Pinpoint the cell where the given text exists, returning its (X, Y) midpoint coordinate. 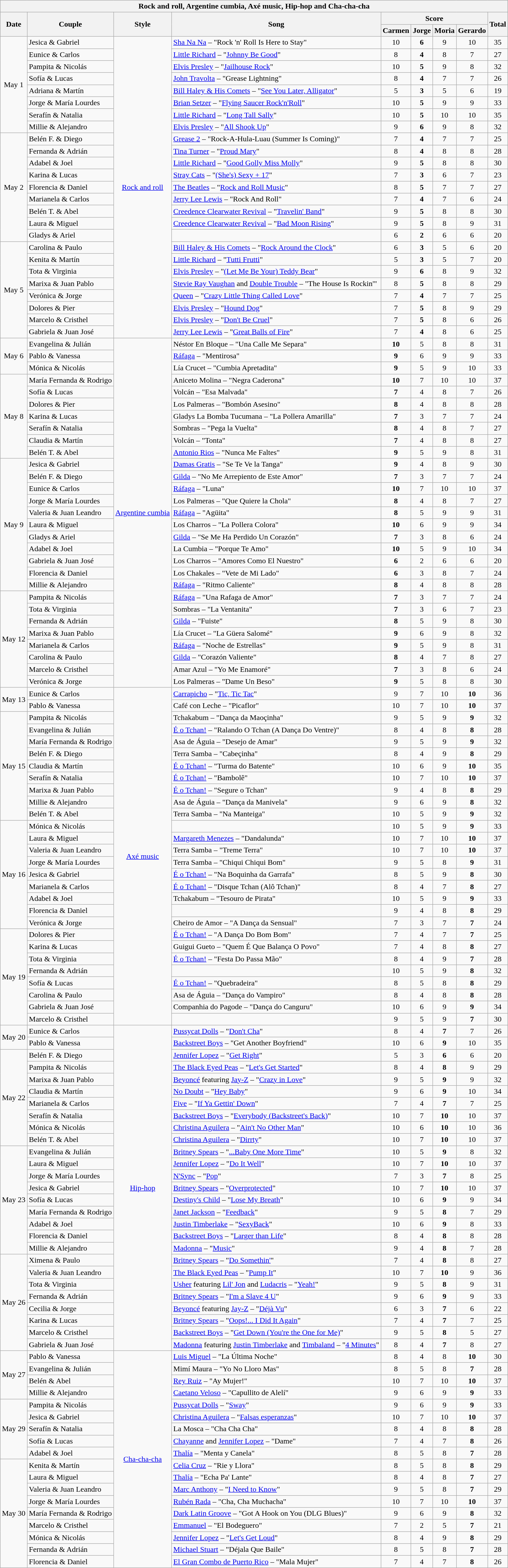
Brian Setzer – "Flying Saucer Rock'n'Roll" (276, 103)
Christina Aguilera – "Falsas esperanzas" (276, 1417)
Adriana & Martín (70, 91)
Little Richard – "Good Golly Miss Molly" (276, 163)
Aniceto Molina – "Negra Caderona" (276, 380)
Little Richard – "Tutti Frutti" (276, 259)
Cecilia & Jorge (70, 1309)
Luis Miguel – "La Última Noche" (276, 1357)
Amar Azul – "Yo Me Enamoré" (276, 669)
Sombras – "Pega la Vuelta" (276, 428)
N'Sync – "Pop" (276, 1176)
Little Richard – "Johnny Be Good" (276, 54)
Five – "If Ya Gettin' Down" (276, 1103)
Tchakabum – "Tesouro de Pirata" (276, 898)
Moria (444, 30)
Belén & Abel (70, 1381)
Backstreet Boys – "Larger than Life" (276, 1236)
Café con Leche – "Picaflor" (276, 705)
Thalía – "Menta y Canela" (276, 1453)
Britney Spears – "...Baby One More Time" (276, 1152)
Backstreet Boys – "Everybody (Backstreet's Back)" (276, 1115)
Style (142, 24)
É o Tchan! – "Disque Tchan (Alô Tchan)" (276, 886)
Rubén Rada – "Cha, Cha Muchacha" (276, 1501)
Axé music (142, 856)
Jennifer Lopez – "Do It Well" (276, 1164)
Gilda – "No Me Arrepiento de Este Amor" (276, 476)
É o Tchan! – "Segure o Tchan" (276, 790)
Cha-cha-cha (142, 1459)
Britney Spears – "I'm a Slave 4 U" (276, 1296)
Asa de Águia – "Desejo de Amar" (276, 742)
Caetano Veloso – "Capullito de Alelí" (276, 1393)
Christina Aguilera – "Ain't No Other Man" (276, 1128)
Asa de Águia – "Dança do Vampiro" (276, 995)
Hip-hop (142, 1188)
É o Tchan! – "Quebradeira" (276, 983)
John Travolta – "Grease Lightning" (276, 79)
Asa de Águia – "Dança da Manivela" (276, 802)
Carrapicho – "Tic, Tic Tac" (276, 693)
É o Tchan! – "Na Boquinha da Garrafa" (276, 874)
Total (498, 24)
Score (434, 18)
Britney Spears – "Overprotected" (276, 1188)
Terra Samba – "Na Manteiga" (276, 814)
19 (498, 91)
Bill Haley & His Comets – "Rock Around the Clock" (276, 247)
Ráfaga – "Ritmo Caliente" (276, 585)
Date (14, 24)
May 13 (14, 699)
May 23 (14, 1200)
Terra Samba – "Treme Terra" (276, 850)
É o Tchan! – "Festa Do Passa Mão" (276, 959)
Elvis Presley – "Hound Dog" (276, 308)
Néstor En Bloque – "Una Calle Me Separa" (276, 344)
Backstreet Boys – "Get Down (You're the One for Me)" (276, 1333)
Gilda – "Fuiste" (276, 621)
Thalía – "Echa Pa' Lante" (276, 1477)
May 22 (14, 1097)
Jennifer Lopez – "Get Right" (276, 1055)
Queen – "Crazy Little Thing Called Love" (276, 296)
Sha Na Na – "Rock 'n' Roll Is Here to Stay" (276, 42)
May 19 (14, 977)
May 5 (14, 290)
Gilda – "Corazón Valiente" (276, 657)
May 26 (14, 1302)
May 8 (14, 416)
The Black Eyed Peas – "Let's Get Started" (276, 1067)
La Mosca – "Cha Cha Cha" (276, 1429)
Los Palmeras – "Que Quiere la Chola" (276, 500)
Jorge (422, 30)
Mimí Maura – "Yo No Lloro Mas" (276, 1369)
Elvis Presley – "(Let Me Be Your) Teddy Bear" (276, 271)
Tina Turner – "Proud Mary" (276, 151)
Margareth Menezes – "Dandalunda" (276, 838)
É o Tchan! – "Ralando O Tchan (A Dança Do Ventre)" (276, 730)
Jennifer Lopez – "Let's Get Loud" (276, 1538)
Celia Cruz – "Rie y Llora" (276, 1465)
Ráfaga – "Una Rafaga de Amor" (276, 597)
Tchakabum – "Dança da Maoçinha" (276, 717)
Ráfaga – "Luna" (276, 488)
Los Charros – "La Pollera Colora" (276, 525)
Volcán – "Tonta" (276, 440)
Gerardo (472, 30)
Terra Samba – "Cabeçinha" (276, 754)
Creedence Clearwater Revival – "Bad Moon Rising" (276, 223)
Carmen (396, 30)
May 29 (14, 1429)
Pussycat Dolls – "Don't Cha" (276, 1031)
Jerry Lee Lewis – "Great Balls of Fire" (276, 332)
Lía Crucet – "La Güera Salomé" (276, 633)
May 30 (14, 1514)
Usher featuring Lil' Jon and Ludacris – "Yeah!" (276, 1284)
Couple (70, 24)
Justin Timberlake – "SexyBack" (276, 1224)
Sombras – "La Ventanita" (276, 609)
Britney Spears – "Oops!... I Did It Again" (276, 1321)
Antonio Rios – "Nunca Me Faltes" (276, 452)
Elvis Presley – "Don't Be Cruel" (276, 320)
Michael Stuart – "Déjala Que Baile" (276, 1550)
Marc Anthony – "I Need to Know" (276, 1489)
May 27 (14, 1375)
Madonna featuring Justin Timberlake and Timbaland – "4 Minutes" (276, 1345)
Jerry Lee Lewis – "Rock And Roll" (276, 199)
No Doubt – "Hey Baby" (276, 1091)
Janet Jackson – "Feedback" (276, 1212)
22 (498, 1309)
Ráfaga – "Noche de Estrellas" (276, 645)
Creedence Clearwater Revival – "Travelin' Band" (276, 211)
Guigui Gueto – "Quem É Que Balança O Povo" (276, 947)
21 (498, 1526)
Los Palmeras – "Bombón Asesino" (276, 404)
Elvis Presley – "Jailhouse Rock" (276, 67)
The Beatles – "Rock and Roll Music" (276, 187)
Beyoncé featuring Jay-Z – "Crazy in Love" (276, 1079)
Madonna – "Music" (276, 1248)
Ximena & Paulo (70, 1260)
The Black Eyed Peas – "Pump It" (276, 1272)
La Cumbia – "Porque Te Amo" (276, 549)
Los Chakales – "Vete de Mi Lado" (276, 573)
May 20 (14, 1037)
Lía Crucet – "Cumbia Apretadita" (276, 368)
Backstreet Boys – "Get Another Boyfriend" (276, 1043)
Volcán – "Esa Malvada" (276, 392)
Los Charros – "Amores Como El Nuestro" (276, 561)
Grease 2 – "Rock-A-Hula-Luau (Summer Is Coming)" (276, 139)
Chayanne and Jennifer Lopez – "Dame" (276, 1441)
Terra Samba – "Chiqui Chiqui Bom" (276, 862)
Damas Gratis – "Se Te Ve la Tanga" (276, 464)
Dark Latin Groove – "Got A Hook on You (DLG Blues)" (276, 1514)
É o Tchan! – "Turma do Batente" (276, 766)
May 15 (14, 766)
May 12 (14, 639)
Stevie Ray Vaughan and Double Trouble – "The House Is Rockin'" (276, 284)
Stray Cats – "(She's) Sexy + 17" (276, 175)
Pussycat Dolls – "Sway" (276, 1405)
Britney Spears – "Do Somethin'" (276, 1260)
Christina Aguilera – "Dirrty" (276, 1140)
Rock and roll (142, 187)
Song (276, 24)
Los Palmeras – "Dame Un Beso" (276, 681)
Destiny's Child – "Lose My Breath" (276, 1200)
É o Tchan! – "A Dança Do Bom Bom" (276, 935)
Rey Ruiz – "Ay Mujer!" (276, 1381)
El Gran Combo de Puerto Rico – "Mala Mujer" (276, 1562)
Rock and roll, Argentine cumbia, Axé music, Hip-hop and Cha-cha-cha (254, 6)
May 1 (14, 85)
Bill Haley & His Comets – "See You Later, Alligator" (276, 91)
May 2 (14, 187)
Argentine cumbia (142, 513)
Emmanuel – "El Bodeguero" (276, 1526)
Elvis Presley – "All Shook Up" (276, 127)
Cheiro de Amor – "A Dança da Sensual" (276, 923)
Little Richard – "Long Tall Sally" (276, 115)
May 16 (14, 874)
Companhia do Pagode – "Dança do Canguru" (276, 1007)
May 9 (14, 525)
Gilda – "Se Me Ha Perdido Un Corazón" (276, 537)
Ráfaga – "Mentirosa" (276, 356)
É o Tchan! – "Bambolê" (276, 778)
Gladys La Bomba Tucumana – "La Pollera Amarilla" (276, 416)
Beyoncé featuring Jay-Z – "Déjà Vu" (276, 1309)
May 6 (14, 356)
Ráfaga – "Agüita" (276, 513)
